Search for the cell housing the specified text and yield its [x, y] center coordinate. 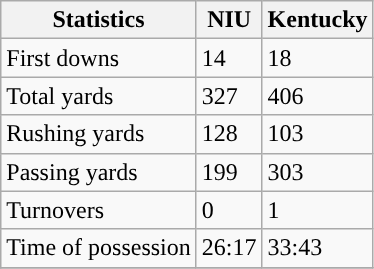
First downs [99, 58]
Total yards [99, 96]
Passing yards [99, 172]
406 [318, 96]
14 [229, 58]
33:43 [318, 248]
Turnovers [99, 210]
327 [229, 96]
NIU [229, 20]
1 [318, 210]
0 [229, 210]
103 [318, 134]
128 [229, 134]
303 [318, 172]
Time of possession [99, 248]
18 [318, 58]
26:17 [229, 248]
199 [229, 172]
Statistics [99, 20]
Kentucky [318, 20]
Rushing yards [99, 134]
